Capture the cell that displays the provided text and extract its [x, y] central coordinate. 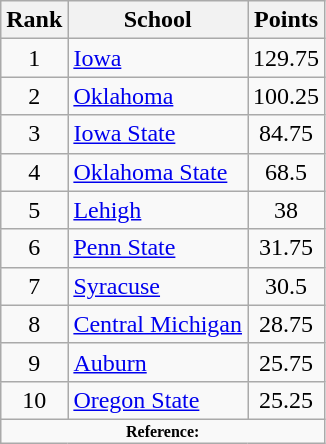
Iowa State [158, 134]
9 [34, 362]
68.5 [286, 172]
25.75 [286, 362]
Penn State [158, 248]
Oklahoma [158, 96]
28.75 [286, 324]
Auburn [158, 362]
30.5 [286, 286]
38 [286, 210]
Iowa [158, 58]
Lehigh [158, 210]
Oregon State [158, 400]
Oklahoma State [158, 172]
84.75 [286, 134]
1 [34, 58]
School [158, 20]
Reference: [163, 431]
Rank [34, 20]
25.25 [286, 400]
2 [34, 96]
8 [34, 324]
3 [34, 134]
Central Michigan [158, 324]
7 [34, 286]
100.25 [286, 96]
Points [286, 20]
Syracuse [158, 286]
31.75 [286, 248]
6 [34, 248]
4 [34, 172]
5 [34, 210]
129.75 [286, 58]
10 [34, 400]
